Determine the [X, Y] coordinate at the center of the cell enclosing the given text.  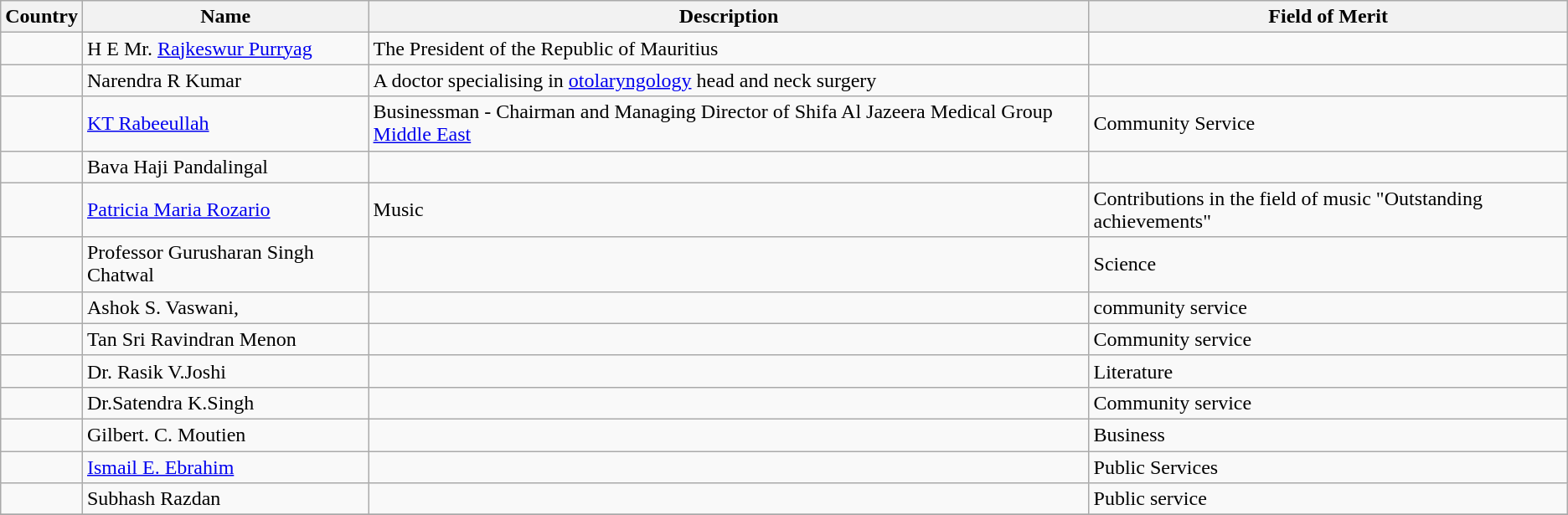
Field of Merit [1328, 17]
H E Mr. Rajkeswur Purryag [225, 49]
Businessman - Chairman and Managing Director of Shifa Al Jazeera Medical Group Middle East [729, 124]
Science [1328, 265]
A doctor specialising in otolaryngology head and neck surgery [729, 80]
Community Service [1328, 124]
Ismail E. Ebrahim [225, 466]
Narendra R Kumar [225, 80]
Dr.Satendra K.Singh [225, 403]
Gilbert. C. Moutien [225, 435]
Tan Sri Ravindran Menon [225, 339]
Description [729, 17]
Subhash Razdan [225, 499]
Business [1328, 435]
Country [42, 17]
Public service [1328, 499]
Bava Haji Pandalingal [225, 167]
Contributions in the field of music "Outstanding achievements" [1328, 209]
Patricia Maria Rozario [225, 209]
Name [225, 17]
community service [1328, 307]
Professor Gurusharan Singh Chatwal [225, 265]
Public Services [1328, 466]
Music [729, 209]
Literature [1328, 371]
Dr. Rasik V.Joshi [225, 371]
KT Rabeeullah [225, 124]
The President of the Republic of Mauritius [729, 49]
Ashok S. Vaswani, [225, 307]
